Extract the [X, Y] coordinate from the center of the cell holding the provided text.  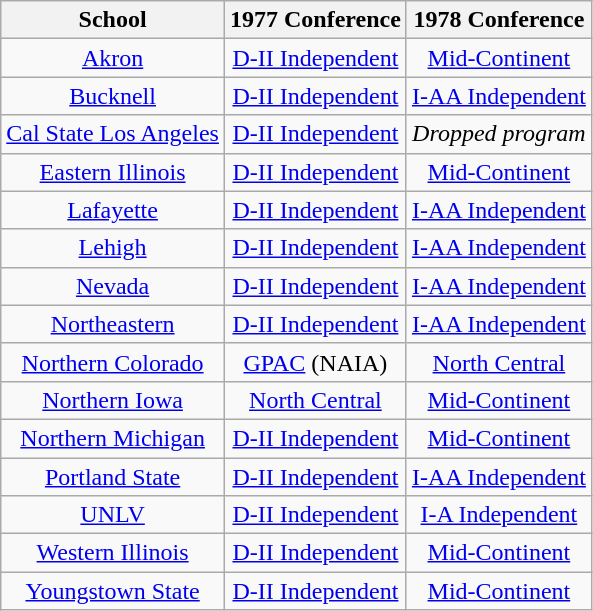
I-A Independent [498, 515]
Cal State Los Angeles [113, 134]
Eastern Illinois [113, 172]
Lafayette [113, 210]
Northern Michigan [113, 438]
1978 Conference [498, 20]
Youngstown State [113, 591]
Northeastern [113, 324]
School [113, 20]
Bucknell [113, 96]
Nevada [113, 286]
Northern Colorado [113, 362]
Western Illinois [113, 553]
Akron [113, 58]
Dropped program [498, 134]
Northern Iowa [113, 400]
Lehigh [113, 248]
UNLV [113, 515]
Portland State [113, 477]
GPAC (NAIA) [315, 362]
1977 Conference [315, 20]
